For the text-containing cell, return its midpoint in [x, y] coordinate format. 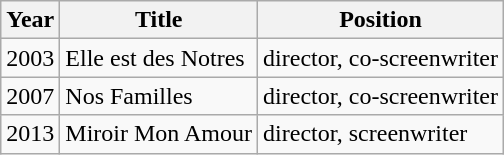
2003 [30, 58]
director, screenwriter [381, 134]
Title [159, 20]
Miroir Mon Amour [159, 134]
Elle est des Notres [159, 58]
2013 [30, 134]
Nos Familles [159, 96]
Year [30, 20]
2007 [30, 96]
Position [381, 20]
